Extract the (X, Y) coordinate from the center of the cell holding the provided text.  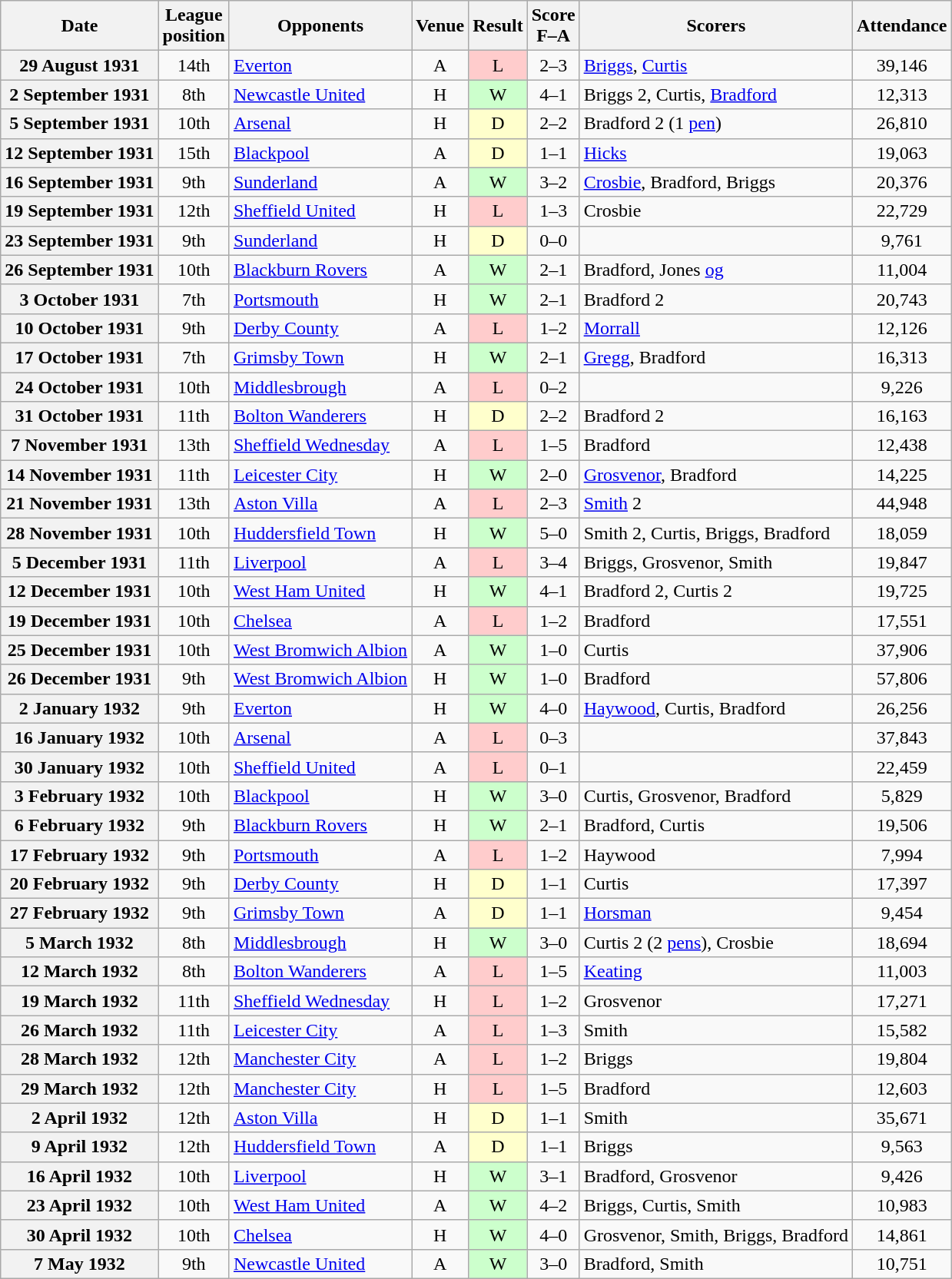
Bradford 2 (1 pen) (716, 124)
7,994 (902, 855)
5–0 (553, 533)
0–3 (553, 737)
22,729 (902, 211)
5,829 (902, 796)
11,004 (902, 270)
10 October 1931 (80, 328)
Bradford, Smith (716, 1264)
3–2 (553, 182)
3 October 1931 (80, 299)
16,163 (902, 416)
Haywood, Curtis, Bradford (716, 708)
16 September 1931 (80, 182)
12 December 1931 (80, 591)
18,694 (902, 943)
17,271 (902, 1001)
ScoreF–A (553, 26)
Briggs, Curtis, Smith (716, 1205)
5 March 1932 (80, 943)
2 January 1932 (80, 708)
25 December 1931 (80, 650)
9,563 (902, 1147)
2–0 (553, 475)
28 November 1931 (80, 533)
24 October 1931 (80, 386)
Briggs, Grosvenor, Smith (716, 562)
Morrall (716, 328)
16 January 1932 (80, 737)
Curtis, Grosvenor, Bradford (716, 796)
20 February 1932 (80, 884)
Briggs, Curtis (716, 65)
37,843 (902, 737)
12,126 (902, 328)
Hicks (716, 153)
Smith 2, Curtis, Briggs, Bradford (716, 533)
21 November 1931 (80, 504)
12,603 (902, 1088)
Bradford, Grosvenor (716, 1176)
Briggs 2, Curtis, Bradford (716, 94)
19,847 (902, 562)
29 August 1931 (80, 65)
Horsman (716, 913)
17 February 1932 (80, 855)
Crosbie (716, 211)
Gregg, Bradford (716, 357)
11,003 (902, 972)
Bradford, Curtis (716, 825)
Curtis 2 (2 pens), Crosbie (716, 943)
22,459 (902, 767)
26,810 (902, 124)
16 April 1932 (80, 1176)
30 April 1932 (80, 1234)
15,582 (902, 1030)
Result (498, 26)
19,063 (902, 153)
23 April 1932 (80, 1205)
7 May 1932 (80, 1264)
3–1 (553, 1176)
5 September 1931 (80, 124)
17,397 (902, 884)
26 December 1931 (80, 679)
14,225 (902, 475)
44,948 (902, 504)
17 October 1931 (80, 357)
Bradford, Jones og (716, 270)
19,804 (902, 1059)
12 March 1932 (80, 972)
Bradford 2, Curtis 2 (716, 591)
19,725 (902, 591)
9,761 (902, 240)
35,671 (902, 1118)
2 April 1932 (80, 1118)
Crosbie, Bradford, Briggs (716, 182)
9,426 (902, 1176)
27 February 1932 (80, 913)
Venue (440, 26)
37,906 (902, 650)
31 October 1931 (80, 416)
18,059 (902, 533)
15th (194, 153)
Opponents (320, 26)
0–2 (553, 386)
3–4 (553, 562)
20,743 (902, 299)
12,313 (902, 94)
Smith 2 (716, 504)
17,551 (902, 621)
Grosvenor, Smith, Briggs, Bradford (716, 1234)
57,806 (902, 679)
20,376 (902, 182)
2 September 1931 (80, 94)
Date (80, 26)
19 December 1931 (80, 621)
19 March 1932 (80, 1001)
26,256 (902, 708)
26 March 1932 (80, 1030)
10,983 (902, 1205)
39,146 (902, 65)
14th (194, 65)
5 December 1931 (80, 562)
14 November 1931 (80, 475)
Grosvenor, Bradford (716, 475)
19,506 (902, 825)
9 April 1932 (80, 1147)
26 September 1931 (80, 270)
Attendance (902, 26)
6 February 1932 (80, 825)
3 February 1932 (80, 796)
12 September 1931 (80, 153)
10,751 (902, 1264)
23 September 1931 (80, 240)
28 March 1932 (80, 1059)
7 November 1931 (80, 446)
0–1 (553, 767)
29 March 1932 (80, 1088)
12,438 (902, 446)
Scorers (716, 26)
19 September 1931 (80, 211)
16,313 (902, 357)
Keating (716, 972)
4–2 (553, 1205)
14,861 (902, 1234)
30 January 1932 (80, 767)
0–0 (553, 240)
9,226 (902, 386)
Grosvenor (716, 1001)
9,454 (902, 913)
Haywood (716, 855)
Leagueposition (194, 26)
